Scan for the cell matching the given text and deliver its [X, Y] coordinate at center. 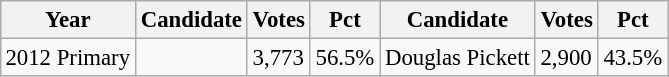
Douglas Pickett [458, 57]
Year [68, 20]
43.5% [632, 57]
56.5% [344, 57]
2012 Primary [68, 57]
2,900 [566, 57]
3,773 [278, 57]
